For the text-containing cell, return its midpoint in (X, Y) coordinate format. 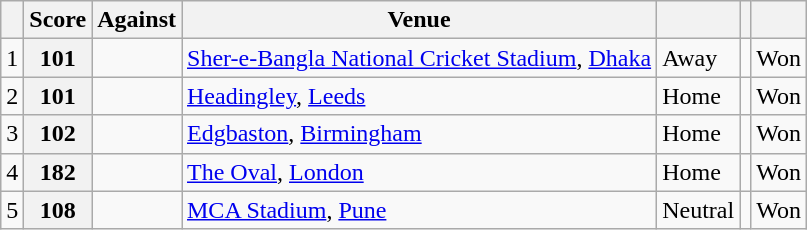
3 (12, 134)
4 (12, 172)
1 (12, 58)
Neutral (698, 210)
The Oval, London (420, 172)
Headingley, Leeds (420, 96)
Score (58, 20)
5 (12, 210)
Venue (420, 20)
102 (58, 134)
Sher-e-Bangla National Cricket Stadium, Dhaka (420, 58)
182 (58, 172)
2 (12, 96)
Away (698, 58)
Against (137, 20)
108 (58, 210)
Edgbaston, Birmingham (420, 134)
MCA Stadium, Pune (420, 210)
